Output the [x, y] coordinate of the center of the cell containing the given text.  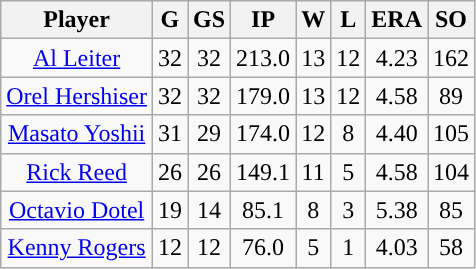
11 [314, 172]
W [314, 20]
1 [348, 248]
L [348, 20]
Masato Yoshii [77, 134]
85 [452, 210]
174.0 [264, 134]
14 [210, 210]
149.1 [264, 172]
76.0 [264, 248]
Player [77, 20]
89 [452, 96]
5.38 [397, 210]
162 [452, 58]
Al Leiter [77, 58]
104 [452, 172]
85.1 [264, 210]
213.0 [264, 58]
Octavio Dotel [77, 210]
4.40 [397, 134]
179.0 [264, 96]
29 [210, 134]
58 [452, 248]
IP [264, 20]
Rick Reed [77, 172]
4.23 [397, 58]
4.03 [397, 248]
GS [210, 20]
G [170, 20]
19 [170, 210]
3 [348, 210]
31 [170, 134]
SO [452, 20]
Orel Hershiser [77, 96]
Kenny Rogers [77, 248]
105 [452, 134]
ERA [397, 20]
